Locate the cell with the specified text and output its (X, Y) center coordinate. 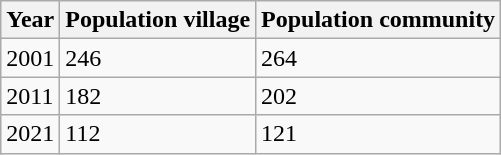
Population village (158, 20)
121 (378, 134)
Year (30, 20)
112 (158, 134)
202 (378, 96)
246 (158, 58)
Population community (378, 20)
2021 (30, 134)
182 (158, 96)
2001 (30, 58)
264 (378, 58)
2011 (30, 96)
